Locate the cell with the specified text and output its (X, Y) center coordinate. 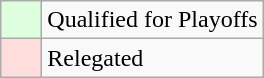
Relegated (152, 58)
Qualified for Playoffs (152, 20)
